Output the (X, Y) coordinate of the center of the cell containing the given text.  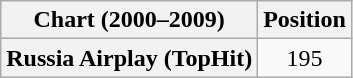
Position (305, 20)
Chart (2000–2009) (130, 20)
Russia Airplay (TopHit) (130, 58)
195 (305, 58)
